Capture the cell that displays the provided text and extract its (X, Y) central coordinate. 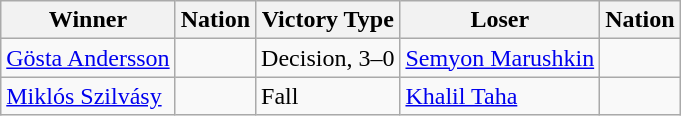
Khalil Taha (500, 96)
Decision, 3–0 (328, 58)
Semyon Marushkin (500, 58)
Gösta Andersson (88, 58)
Miklós Szilvásy (88, 96)
Winner (88, 20)
Loser (500, 20)
Fall (328, 96)
Victory Type (328, 20)
